From the cell containing the given text, extract its center point as (x, y) coordinate. 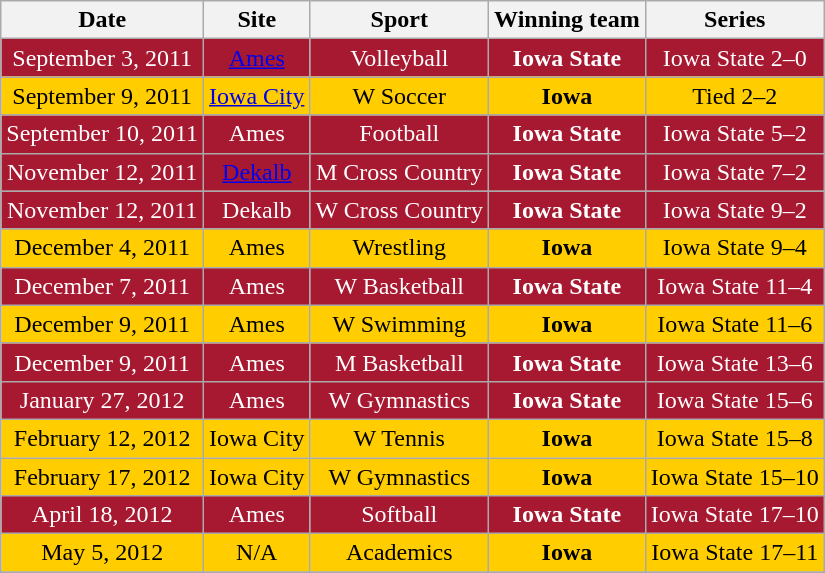
Iowa State 7–2 (734, 172)
Iowa State 13–6 (734, 362)
Series (734, 20)
Tied 2–2 (734, 96)
Iowa State 17–11 (734, 553)
W Basketball (400, 286)
Sport (400, 20)
Site (257, 20)
Winning team (568, 20)
Iowa State 15–8 (734, 438)
February 12, 2012 (102, 438)
Volleyball (400, 58)
Softball (400, 515)
January 27, 2012 (102, 400)
May 5, 2012 (102, 553)
Iowa State 9–2 (734, 210)
M Basketball (400, 362)
W Cross Country (400, 210)
Iowa State 11–6 (734, 324)
September 3, 2011 (102, 58)
December 7, 2011 (102, 286)
Iowa State 11–4 (734, 286)
W Soccer (400, 96)
Wrestling (400, 248)
Iowa State 5–2 (734, 134)
Iowa State 2–0 (734, 58)
Iowa State 9–4 (734, 248)
Iowa State 15–6 (734, 400)
September 9, 2011 (102, 96)
N/A (257, 553)
Iowa State 15–10 (734, 477)
February 17, 2012 (102, 477)
Date (102, 20)
W Swimming (400, 324)
December 4, 2011 (102, 248)
W Tennis (400, 438)
M Cross Country (400, 172)
April 18, 2012 (102, 515)
Iowa State 17–10 (734, 515)
Football (400, 134)
Academics (400, 553)
September 10, 2011 (102, 134)
